Return [X, Y] of the center of cell containing provided text 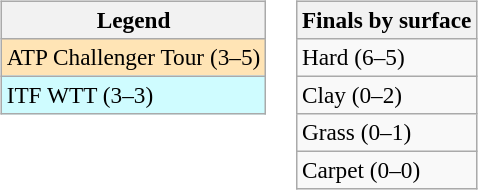
ITF WTT (3–3) [133, 95]
Hard (6–5) [387, 57]
Grass (0–1) [387, 133]
ATP Challenger Tour (3–5) [133, 57]
Legend [133, 20]
Carpet (0–0) [387, 171]
Finals by surface [387, 20]
Clay (0–2) [387, 95]
